For the text-containing cell, return its midpoint in [X, Y] coordinate format. 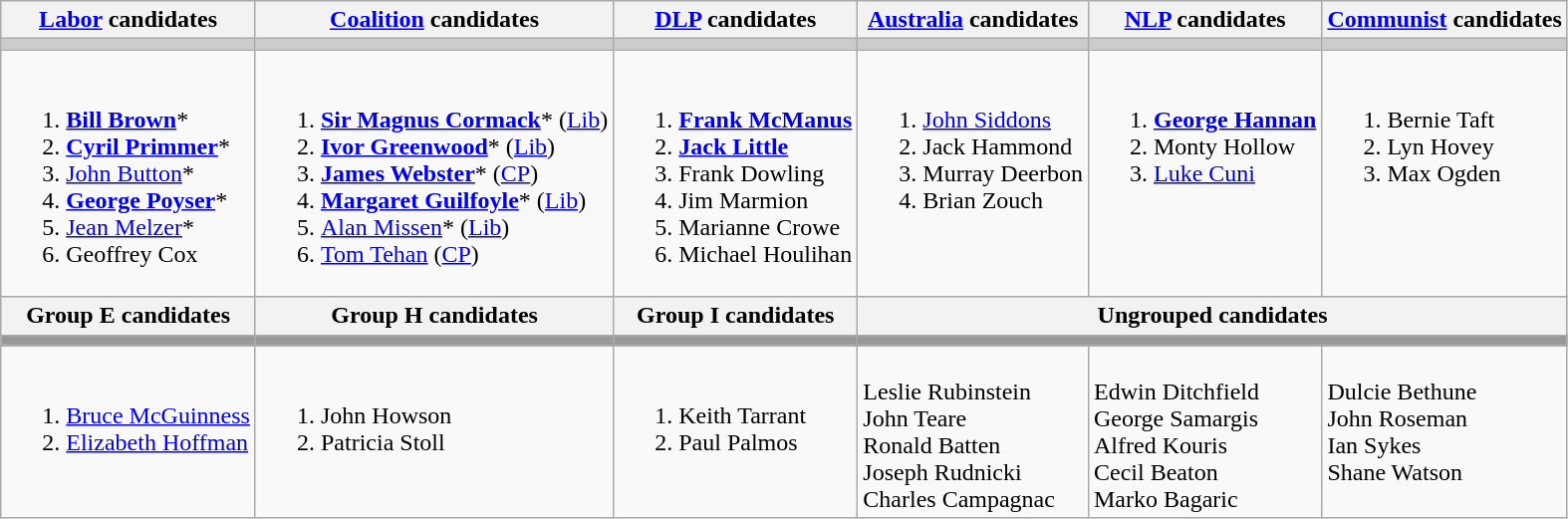
Group I candidates [735, 316]
Bernie TaftLyn HoveyMax Ogden [1444, 173]
Communist candidates [1444, 20]
NLP candidates [1204, 20]
Sir Magnus Cormack* (Lib)Ivor Greenwood* (Lib)James Webster* (CP)Margaret Guilfoyle* (Lib)Alan Missen* (Lib)Tom Tehan (CP) [434, 173]
DLP candidates [735, 20]
Edwin Ditchfield George Samargis Alfred Kouris Cecil Beaton Marko Bagaric [1204, 432]
Keith TarrantPaul Palmos [735, 432]
George HannanMonty HollowLuke Cuni [1204, 173]
Frank McManusJack LittleFrank DowlingJim MarmionMarianne CroweMichael Houlihan [735, 173]
Bill Brown*Cyril Primmer*John Button*George Poyser*Jean Melzer*Geoffrey Cox [129, 173]
Australia candidates [973, 20]
Leslie Rubinstein John Teare Ronald Batten Joseph Rudnicki Charles Campagnac [973, 432]
Coalition candidates [434, 20]
Group E candidates [129, 316]
John SiddonsJack HammondMurray DeerbonBrian Zouch [973, 173]
John HowsonPatricia Stoll [434, 432]
Group H candidates [434, 316]
Labor candidates [129, 20]
Bruce McGuinnessElizabeth Hoffman [129, 432]
Dulcie Bethune John Roseman Ian Sykes Shane Watson [1444, 432]
Ungrouped candidates [1213, 316]
